Find where the given text appears and provide that cell's center as (X, Y) coordinate. 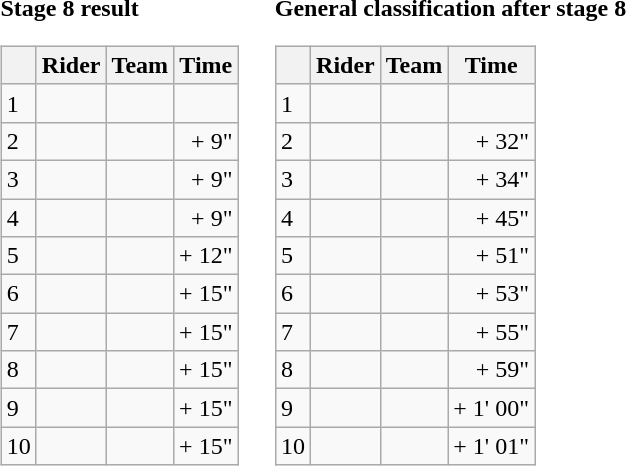
+ 59" (492, 370)
+ 55" (492, 332)
+ 32" (492, 141)
+ 1' 01" (492, 446)
+ 12" (206, 256)
+ 1' 00" (492, 408)
+ 45" (492, 217)
+ 51" (492, 256)
+ 53" (492, 294)
+ 34" (492, 179)
